Determine the (X, Y) coordinate at the center of the cell enclosing the given text.  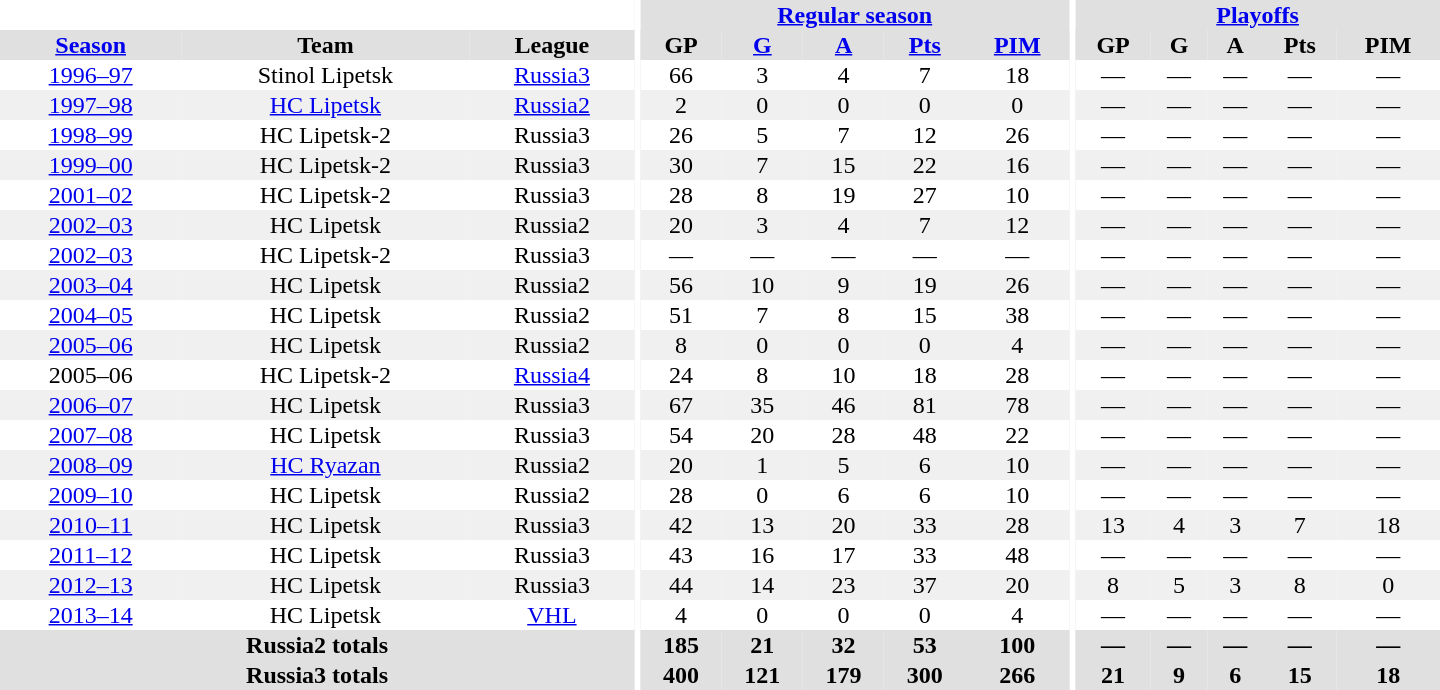
1997–98 (90, 105)
54 (680, 435)
Season (90, 45)
46 (844, 405)
66 (680, 75)
30 (680, 165)
2 (680, 105)
1999–00 (90, 165)
2004–05 (90, 315)
2010–11 (90, 525)
HC Ryazan (325, 465)
2011–12 (90, 555)
44 (680, 585)
38 (1016, 315)
300 (924, 675)
2013–14 (90, 615)
32 (844, 645)
37 (924, 585)
400 (680, 675)
185 (680, 645)
2001–02 (90, 195)
67 (680, 405)
Russia3 totals (317, 675)
51 (680, 315)
1998–99 (90, 135)
27 (924, 195)
Regular season (854, 15)
2012–13 (90, 585)
179 (844, 675)
VHL (552, 615)
24 (680, 375)
42 (680, 525)
43 (680, 555)
2009–10 (90, 495)
2003–04 (90, 285)
14 (762, 585)
2006–07 (90, 405)
266 (1016, 675)
1 (762, 465)
100 (1016, 645)
2007–08 (90, 435)
35 (762, 405)
56 (680, 285)
53 (924, 645)
Stinol Lipetsk (325, 75)
81 (924, 405)
121 (762, 675)
Russia4 (552, 375)
1996–97 (90, 75)
23 (844, 585)
League (552, 45)
Team (325, 45)
Russia2 totals (317, 645)
2008–09 (90, 465)
78 (1016, 405)
Playoffs (1258, 15)
17 (844, 555)
